Capture the cell that displays the provided text and extract its (x, y) central coordinate. 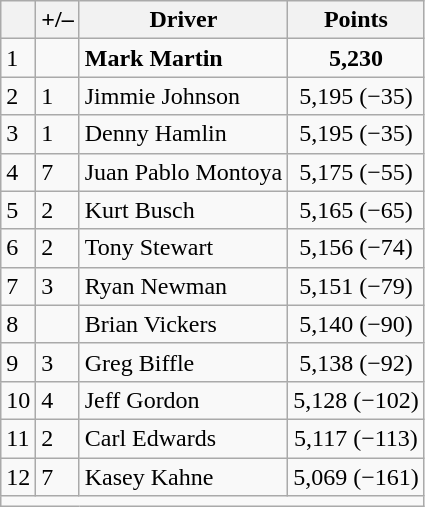
5,175 (−55) (356, 172)
5,140 (−90) (356, 324)
Carl Edwards (183, 438)
Mark Martin (183, 58)
5,151 (−79) (356, 286)
Kurt Busch (183, 210)
Juan Pablo Montoya (183, 172)
Greg Biffle (183, 362)
Jimmie Johnson (183, 96)
Denny Hamlin (183, 134)
Brian Vickers (183, 324)
Ryan Newman (183, 286)
Jeff Gordon (183, 400)
9 (18, 362)
5 (18, 210)
Tony Stewart (183, 248)
8 (18, 324)
12 (18, 477)
5,117 (−113) (356, 438)
5,156 (−74) (356, 248)
Kasey Kahne (183, 477)
Points (356, 20)
5,165 (−65) (356, 210)
5,069 (−161) (356, 477)
6 (18, 248)
10 (18, 400)
5,128 (−102) (356, 400)
Driver (183, 20)
5,138 (−92) (356, 362)
5,230 (356, 58)
11 (18, 438)
+/– (58, 20)
